Output the [X, Y] coordinate of the center of the cell containing the given text.  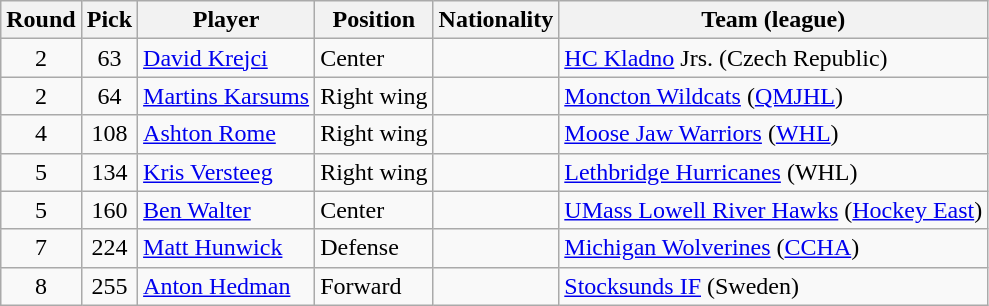
7 [41, 248]
Pick [109, 20]
Position [374, 20]
255 [109, 286]
Nationality [496, 20]
Ashton Rome [226, 134]
Forward [374, 286]
64 [109, 96]
David Krejci [226, 58]
Kris Versteeg [226, 172]
Moncton Wildcats (QMJHL) [774, 96]
160 [109, 210]
Defense [374, 248]
UMass Lowell River Hawks (Hockey East) [774, 210]
HC Kladno Jrs. (Czech Republic) [774, 58]
224 [109, 248]
Matt Hunwick [226, 248]
Michigan Wolverines (CCHA) [774, 248]
Lethbridge Hurricanes (WHL) [774, 172]
Round [41, 20]
63 [109, 58]
8 [41, 286]
4 [41, 134]
Stocksunds IF (Sweden) [774, 286]
Moose Jaw Warriors (WHL) [774, 134]
Anton Hedman [226, 286]
134 [109, 172]
108 [109, 134]
Team (league) [774, 20]
Martins Karsums [226, 96]
Player [226, 20]
Ben Walter [226, 210]
